Capture the cell that displays the provided text and extract its (x, y) central coordinate. 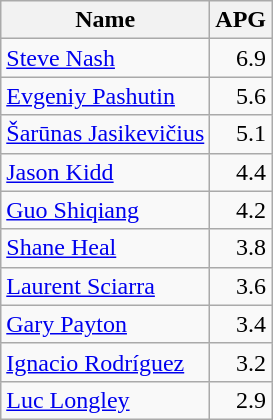
Jason Kidd (106, 172)
5.6 (241, 96)
Name (106, 20)
Evgeniy Pashutin (106, 96)
Shane Heal (106, 248)
Luc Longley (106, 400)
3.4 (241, 324)
Laurent Sciarra (106, 286)
2.9 (241, 400)
4.2 (241, 210)
Gary Payton (106, 324)
3.6 (241, 286)
3.8 (241, 248)
Šarūnas Jasikevičius (106, 134)
Steve Nash (106, 58)
Guo Shiqiang (106, 210)
5.1 (241, 134)
4.4 (241, 172)
Ignacio Rodríguez (106, 362)
3.2 (241, 362)
APG (241, 20)
6.9 (241, 58)
